Return the (x, y) coordinate for the center point of the cell that contains the specified text.  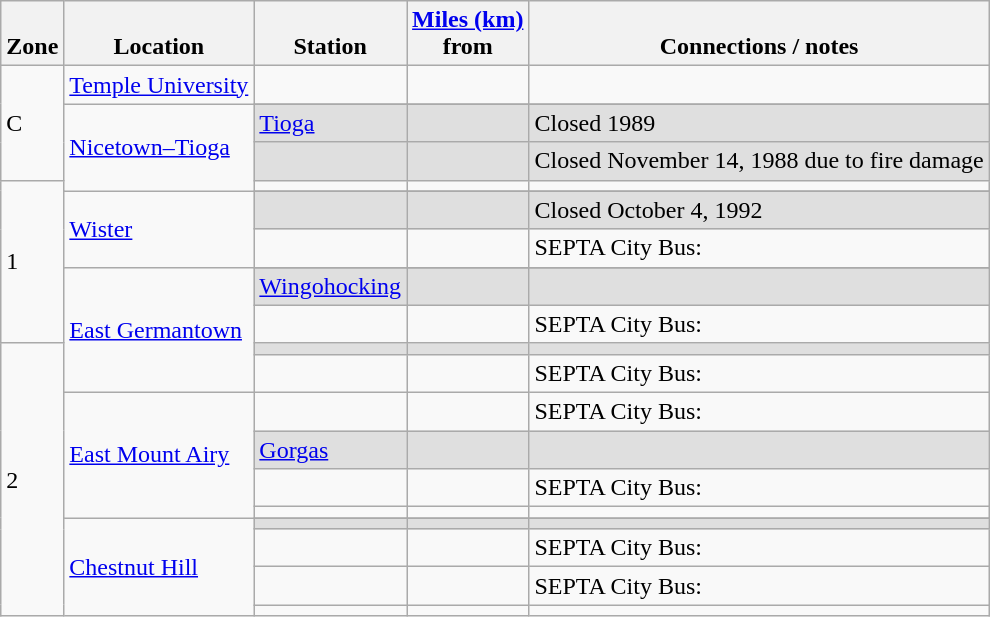
Wister (159, 229)
1 (32, 262)
Wingohocking (330, 286)
East Mount Airy (159, 454)
Closed November 14, 1988 due to fire damage (759, 161)
Zone (32, 34)
Closed 1989 (759, 123)
Closed October 4, 1992 (759, 210)
Miles (km)from (468, 34)
Gorgas (330, 449)
East Germantown (159, 330)
Station (330, 34)
Location (159, 34)
C (32, 123)
Chestnut Hill (159, 567)
Nicetown–Tioga (159, 148)
Temple University (159, 85)
2 (32, 480)
Connections / notes (759, 34)
Tioga (330, 123)
